Detect which cell encompasses the target text, then output its (X, Y) center coordinate. 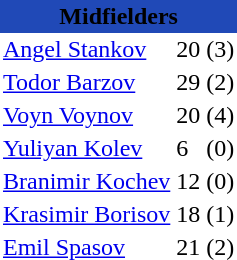
Krasimir Borisov (86, 214)
29 (188, 82)
Todor Barzov (86, 82)
Yuliyan Kolev (86, 148)
6 (188, 148)
Voyn Voynov (86, 116)
12 (188, 182)
(1) (220, 214)
18 (188, 214)
(4) (220, 116)
Midfielders (118, 16)
Branimir Kochev (86, 182)
(3) (220, 50)
(2) (220, 82)
Angel Stankov (86, 50)
